Extract the [X, Y] coordinate from the center of the cell holding the provided text.  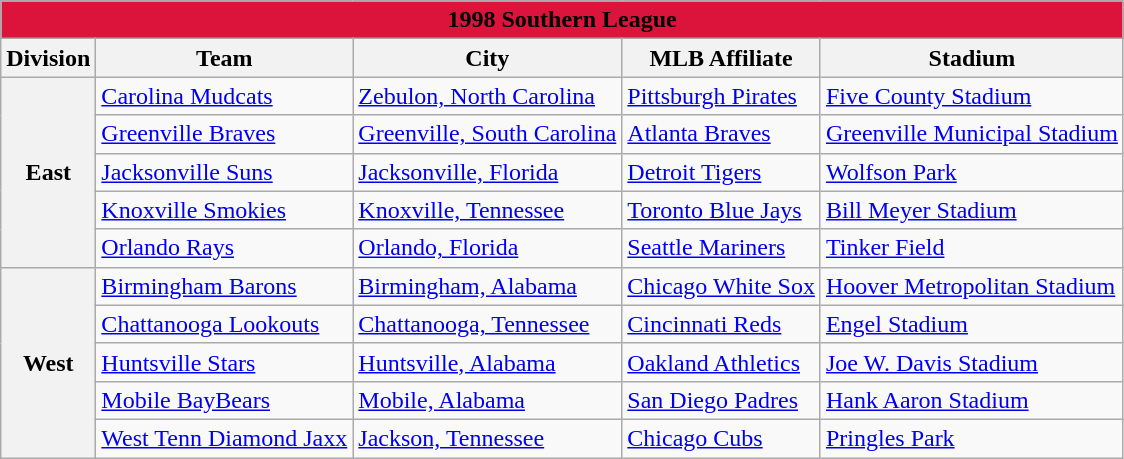
Jacksonville, Florida [488, 172]
Chicago White Sox [722, 286]
Mobile BayBears [224, 400]
Orlando, Florida [488, 248]
West [48, 362]
Chattanooga, Tennessee [488, 324]
Hoover Metropolitan Stadium [972, 286]
Wolfson Park [972, 172]
Jackson, Tennessee [488, 438]
Seattle Mariners [722, 248]
Orlando Rays [224, 248]
Mobile, Alabama [488, 400]
Tinker Field [972, 248]
Knoxville, Tennessee [488, 210]
Oakland Athletics [722, 362]
Pittsburgh Pirates [722, 96]
Chattanooga Lookouts [224, 324]
Detroit Tigers [722, 172]
Carolina Mudcats [224, 96]
Division [48, 58]
MLB Affiliate [722, 58]
Pringles Park [972, 438]
City [488, 58]
Jacksonville Suns [224, 172]
Bill Meyer Stadium [972, 210]
Toronto Blue Jays [722, 210]
Stadium [972, 58]
Atlanta Braves [722, 134]
Huntsville Stars [224, 362]
1998 Southern League [562, 20]
Birmingham Barons [224, 286]
Birmingham, Alabama [488, 286]
Team [224, 58]
San Diego Padres [722, 400]
West Tenn Diamond Jaxx [224, 438]
Greenville Braves [224, 134]
Hank Aaron Stadium [972, 400]
Joe W. Davis Stadium [972, 362]
Engel Stadium [972, 324]
Cincinnati Reds [722, 324]
Greenville Municipal Stadium [972, 134]
Chicago Cubs [722, 438]
Five County Stadium [972, 96]
Zebulon, North Carolina [488, 96]
East [48, 172]
Greenville, South Carolina [488, 134]
Huntsville, Alabama [488, 362]
Knoxville Smokies [224, 210]
